Provide the (X, Y) coordinate of the cell's center where the given text is located.  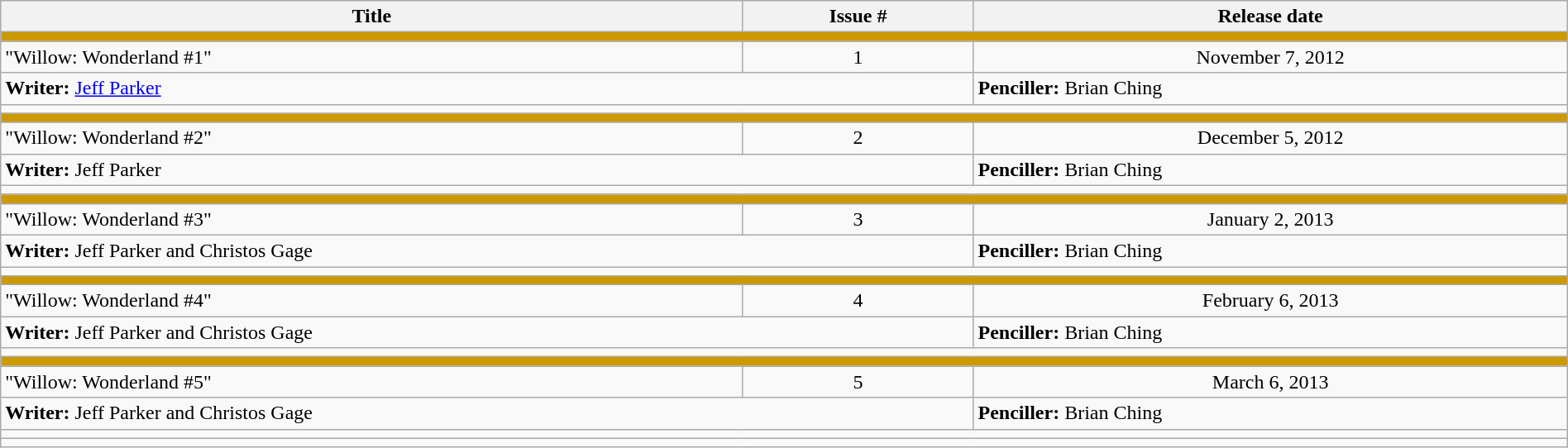
2 (858, 138)
1 (858, 57)
5 (858, 382)
Release date (1270, 17)
"Willow: Wonderland #2" (372, 138)
March 6, 2013 (1270, 382)
January 2, 2013 (1270, 219)
Issue # (858, 17)
"Willow: Wonderland #1" (372, 57)
3 (858, 219)
February 6, 2013 (1270, 301)
4 (858, 301)
"Willow: Wonderland #4" (372, 301)
December 5, 2012 (1270, 138)
"Willow: Wonderland #3" (372, 219)
Title (372, 17)
"Willow: Wonderland #5" (372, 382)
November 7, 2012 (1270, 57)
